Locate the cell with the specified text and output its [x, y] center coordinate. 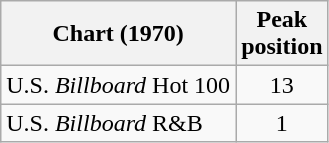
U.S. Billboard R&B [118, 123]
13 [282, 85]
1 [282, 123]
U.S. Billboard Hot 100 [118, 85]
Peakposition [282, 34]
Chart (1970) [118, 34]
